Scan for the cell matching the given text and deliver its [X, Y] coordinate at center. 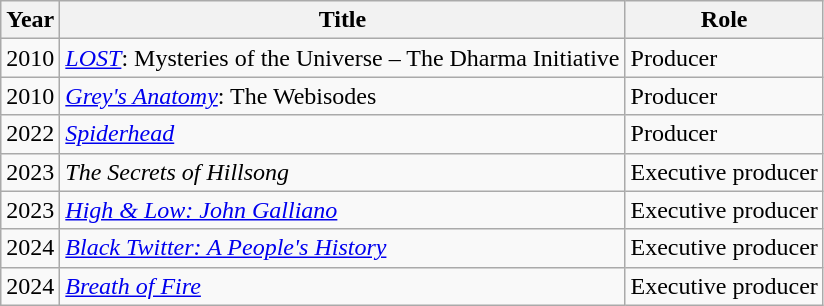
Grey's Anatomy: The Webisodes [342, 96]
Spiderhead [342, 134]
LOST: Mysteries of the Universe – The Dharma Initiative [342, 58]
The Secrets of Hillsong [342, 172]
Title [342, 20]
2022 [30, 134]
Year [30, 20]
Black Twitter: A People's History [342, 248]
High & Low: John Galliano [342, 210]
Role [724, 20]
Breath of Fire [342, 286]
